Output the (x, y) coordinate of the center of the cell containing the given text.  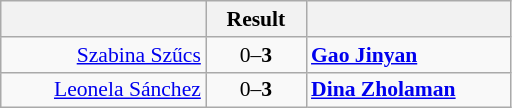
Dina Zholaman (408, 90)
Result (256, 19)
Szabina Szűcs (104, 55)
Leonela Sánchez (104, 90)
Gao Jinyan (408, 55)
